Search for the cell housing the specified text and yield its [X, Y] center coordinate. 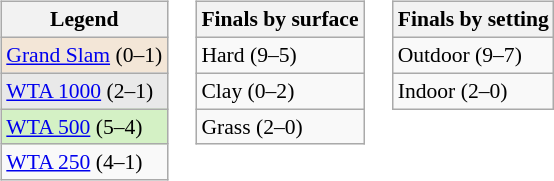
WTA 500 (5–4) [84, 127]
Clay (0–2) [280, 91]
Indoor (2–0) [474, 91]
Legend [84, 20]
Grand Slam (0–1) [84, 55]
Finals by setting [474, 20]
Finals by surface [280, 20]
Grass (2–0) [280, 127]
Hard (9–5) [280, 55]
Outdoor (9–7) [474, 55]
WTA 1000 (2–1) [84, 91]
WTA 250 (4–1) [84, 162]
